Scan for the cell matching the given text and deliver its (x, y) coordinate at center. 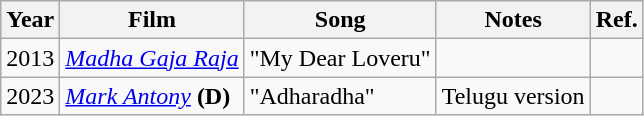
2013 (30, 58)
"My Dear Loveru" (340, 58)
Mark Antony (D) (152, 96)
2023 (30, 96)
Madha Gaja Raja (152, 58)
Song (340, 20)
Film (152, 20)
Telugu version (513, 96)
Notes (513, 20)
Ref. (616, 20)
Year (30, 20)
"Adharadha" (340, 96)
